Provide the (X, Y) coordinate of the cell's center where the given text is located.  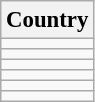
Country (48, 20)
